Return the (x, y) coordinate for the center point of the cell that contains the specified text.  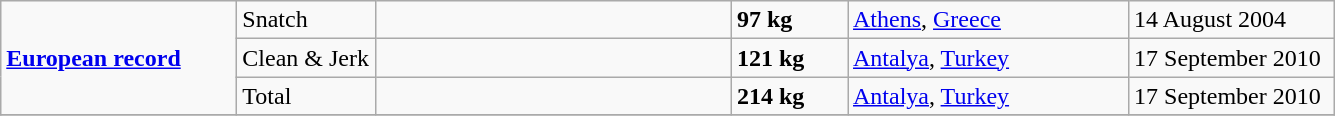
214 kg (789, 96)
121 kg (789, 58)
Athens, Greece (988, 20)
Clean & Jerk (306, 58)
Total (306, 96)
European record (119, 58)
14 August 2004 (1232, 20)
97 kg (789, 20)
Snatch (306, 20)
